From the cell containing the given text, extract its center point as [X, Y] coordinate. 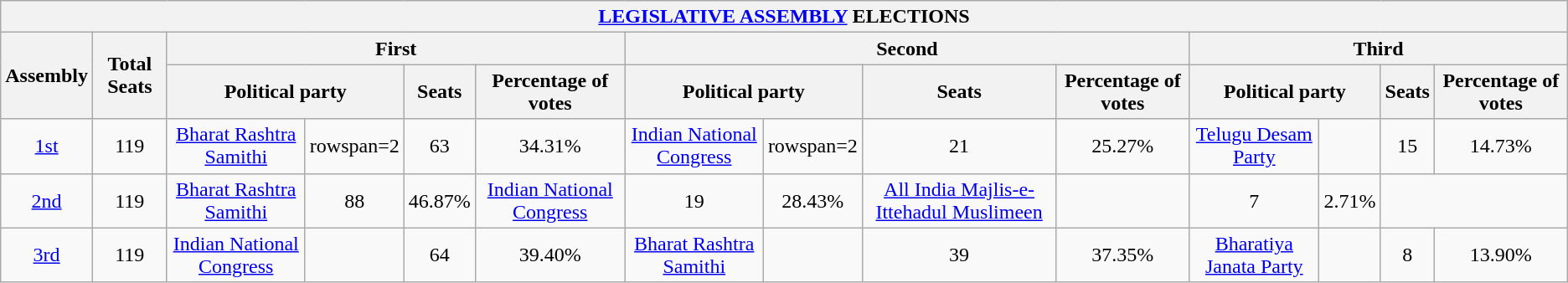
8 [1407, 255]
All India Majlis-e-Ittehadul Muslimeen [959, 201]
7 [1255, 201]
2nd [47, 201]
First [395, 49]
37.35% [1122, 255]
2.71% [1350, 201]
Third [1379, 49]
25.27% [1122, 146]
15 [1407, 146]
1st [47, 146]
13.90% [1501, 255]
28.43% [812, 201]
3rd [47, 255]
21 [959, 146]
88 [354, 201]
Bharatiya Janata Party [1255, 255]
Assembly [47, 75]
34.31% [549, 146]
46.87% [439, 201]
64 [439, 255]
39.40% [549, 255]
19 [694, 201]
LEGISLATIVE ASSEMBLY ELECTIONS [784, 17]
39 [959, 255]
63 [439, 146]
14.73% [1501, 146]
Total Seats [129, 75]
Telugu Desam Party [1255, 146]
Second [907, 49]
